Output the (x, y) coordinate of the center of the cell containing the given text.  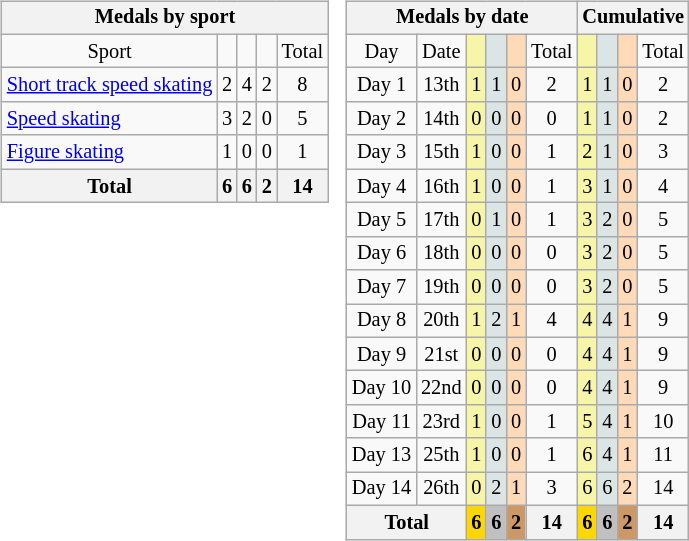
Day 6 (382, 253)
Day 1 (382, 85)
Day 9 (382, 354)
Day (382, 51)
13th (441, 85)
23rd (441, 422)
Figure skating (110, 152)
Day 3 (382, 152)
Short track speed skating (110, 85)
25th (441, 455)
Sport (110, 51)
Day 7 (382, 287)
Day 14 (382, 489)
11 (663, 455)
Day 4 (382, 186)
Day 13 (382, 455)
16th (441, 186)
Day 11 (382, 422)
10 (663, 422)
Day 5 (382, 220)
18th (441, 253)
Cumulative (633, 18)
8 (302, 85)
14th (441, 119)
19th (441, 287)
Medals by date (462, 18)
Day 8 (382, 321)
20th (441, 321)
21st (441, 354)
Date (441, 51)
Day 10 (382, 388)
26th (441, 489)
15th (441, 152)
17th (441, 220)
Speed skating (110, 119)
22nd (441, 388)
Day 2 (382, 119)
Medals by sport (165, 18)
